From the cell containing the given text, extract its center point as [X, Y] coordinate. 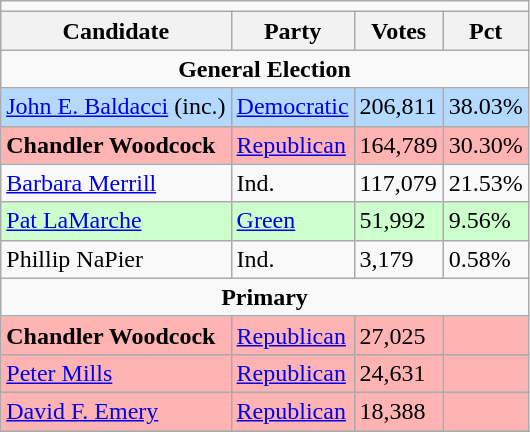
51,992 [398, 221]
164,789 [398, 145]
Green [292, 221]
3,179 [398, 259]
John E. Baldacci (inc.) [116, 107]
Votes [398, 31]
27,025 [398, 335]
9.56% [486, 221]
Phillip NaPier [116, 259]
18,388 [398, 411]
General Election [264, 69]
Democratic [292, 107]
Pat LaMarche [116, 221]
Candidate [116, 31]
24,631 [398, 373]
21.53% [486, 183]
206,811 [398, 107]
Primary [264, 297]
Peter Mills [116, 373]
Barbara Merrill [116, 183]
117,079 [398, 183]
Party [292, 31]
0.58% [486, 259]
Pct [486, 31]
38.03% [486, 107]
30.30% [486, 145]
David F. Emery [116, 411]
